Return (x, y) of the center of cell containing provided text 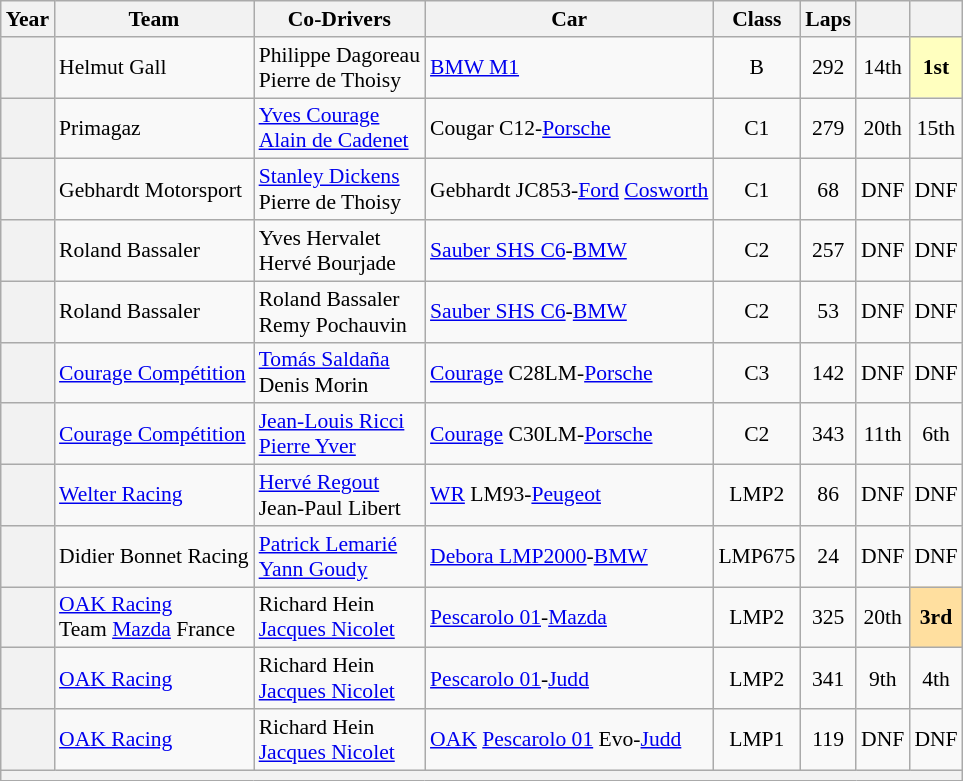
OAK Racing Team Mazda France (154, 618)
Debora LMP2000-BMW (569, 556)
3rd (936, 618)
WR LM93-Peugeot (569, 496)
LMP675 (756, 556)
15th (936, 128)
LMP1 (756, 740)
Hervé Regout Jean-Paul Libert (340, 496)
Gebhardt Motorsport (154, 190)
68 (828, 190)
Welter Racing (154, 496)
257 (828, 250)
Philippe Dagoreau Pierre de Thoisy (340, 68)
Didier Bonnet Racing (154, 556)
Class (756, 19)
Courage C30LM-Porsche (569, 434)
C3 (756, 372)
Gebhardt JC853-Ford Cosworth (569, 190)
Tomás Saldaña Denis Morin (340, 372)
119 (828, 740)
Pescarolo 01-Judd (569, 678)
142 (828, 372)
Roland Bassaler Remy Pochauvin (340, 312)
B (756, 68)
6th (936, 434)
14th (882, 68)
11th (882, 434)
Yves Courage Alain de Cadenet (340, 128)
Helmut Gall (154, 68)
Primagaz (154, 128)
341 (828, 678)
292 (828, 68)
Yves Hervalet Hervé Bourjade (340, 250)
Patrick Lemarié Yann Goudy (340, 556)
1st (936, 68)
Pescarolo 01-Mazda (569, 618)
4th (936, 678)
Cougar C12-Porsche (569, 128)
24 (828, 556)
53 (828, 312)
Stanley Dickens Pierre de Thoisy (340, 190)
Courage C28LM-Porsche (569, 372)
Laps (828, 19)
9th (882, 678)
OAK Pescarolo 01 Evo-Judd (569, 740)
86 (828, 496)
Jean-Louis Ricci Pierre Yver (340, 434)
Year (28, 19)
343 (828, 434)
BMW M1 (569, 68)
325 (828, 618)
Team (154, 19)
Co-Drivers (340, 19)
Car (569, 19)
279 (828, 128)
